Capture the cell that displays the provided text and extract its (X, Y) central coordinate. 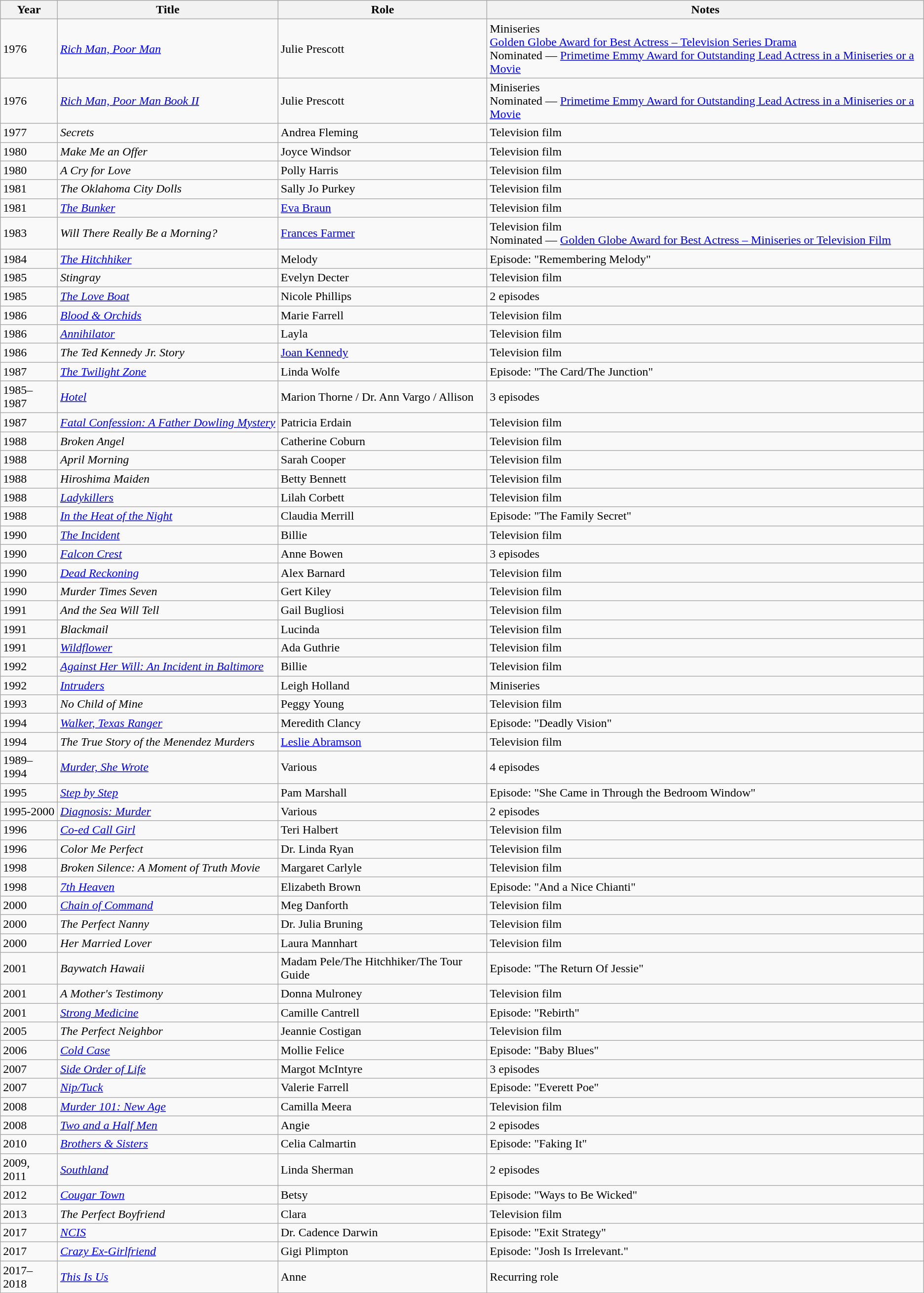
Alex Barnard (382, 572)
Episode: "The Return Of Jessie" (706, 968)
Notes (706, 10)
Color Me Perfect (168, 849)
Southland (168, 1170)
Linda Wolfe (382, 372)
A Cry for Love (168, 170)
Episode: "The Card/The Junction" (706, 372)
Mollie Felice (382, 1050)
Frances Farmer (382, 233)
The Twilight Zone (168, 372)
Melody (382, 259)
Leigh Holland (382, 685)
Dr. Cadence Darwin (382, 1232)
Meg Danforth (382, 905)
Episode: "Faking It" (706, 1144)
Murder Times Seven (168, 591)
Lilah Corbett (382, 497)
Episode: "Ways to Be Wicked" (706, 1195)
Dead Reckoning (168, 572)
Walker, Texas Ranger (168, 723)
Clara (382, 1214)
Hotel (168, 397)
Joyce Windsor (382, 152)
Camille Cantrell (382, 1013)
Pam Marshall (382, 793)
Madam Pele/The Hitchhiker/The Tour Guide (382, 968)
Margot McIntyre (382, 1069)
Blood & Orchids (168, 315)
2012 (29, 1195)
Donna Mulroney (382, 994)
Wildflower (168, 648)
Side Order of Life (168, 1069)
Celia Calmartin (382, 1144)
Valerie Farrell (382, 1088)
And the Sea Will Tell (168, 610)
1995-2000 (29, 811)
2009, 2011 (29, 1170)
Step by Step (168, 793)
Laura Mannhart (382, 943)
Ada Guthrie (382, 648)
The Perfect Boyfriend (168, 1214)
The Bunker (168, 208)
Recurring role (706, 1276)
Lucinda (382, 629)
Role (382, 10)
Episode: "Josh Is Irrelevant." (706, 1251)
Make Me an Offer (168, 152)
Episode: "Exit Strategy" (706, 1232)
Polly Harris (382, 170)
Marion Thorne / Dr. Ann Vargo / Allison (382, 397)
Gert Kiley (382, 591)
2006 (29, 1050)
Strong Medicine (168, 1013)
Nicole Phillips (382, 296)
1985–1987 (29, 397)
In the Heat of the Night (168, 516)
Rich Man, Poor Man (168, 48)
The Perfect Nanny (168, 924)
Episode: "The Family Secret" (706, 516)
Title (168, 10)
Annihilator (168, 334)
2017–2018 (29, 1276)
Anne Bowen (382, 554)
Teri Halbert (382, 830)
Episode: "She Came in Through the Bedroom Window" (706, 793)
The Ted Kennedy Jr. Story (168, 353)
This Is Us (168, 1276)
Sarah Cooper (382, 460)
1984 (29, 259)
Co-ed Call Girl (168, 830)
Intruders (168, 685)
Sally Jo Purkey (382, 189)
Betsy (382, 1195)
Cougar Town (168, 1195)
Episode: "Baby Blues" (706, 1050)
Claudia Merrill (382, 516)
Episode: "And a Nice Chianti" (706, 886)
Against Her Will: An Incident in Baltimore (168, 667)
Fatal Confession: A Father Dowling Mystery (168, 422)
Meredith Clancy (382, 723)
The Hitchhiker (168, 259)
Anne (382, 1276)
Joan Kennedy (382, 353)
1989–1994 (29, 767)
The Incident (168, 535)
The Perfect Neighbor (168, 1031)
Margaret Carlyle (382, 868)
Gigi Plimpton (382, 1251)
1993 (29, 704)
Murder, She Wrote (168, 767)
Cold Case (168, 1050)
Broken Silence: A Moment of Truth Movie (168, 868)
1977 (29, 133)
NCIS (168, 1232)
Miniseries (706, 685)
The Oklahoma City Dolls (168, 189)
The Love Boat (168, 296)
1983 (29, 233)
Rich Man, Poor Man Book II (168, 101)
Two and a Half Men (168, 1125)
Broken Angel (168, 441)
Peggy Young (382, 704)
2013 (29, 1214)
The True Story of the Menendez Murders (168, 742)
Catherine Coburn (382, 441)
Brothers & Sisters (168, 1144)
Layla (382, 334)
Dr. Julia Bruning (382, 924)
Evelyn Decter (382, 277)
Year (29, 10)
Nip/Tuck (168, 1088)
Leslie Abramson (382, 742)
Episode: "Deadly Vision" (706, 723)
1995 (29, 793)
Betty Bennett (382, 479)
Gail Bugliosi (382, 610)
Angie (382, 1125)
Dr. Linda Ryan (382, 849)
2010 (29, 1144)
Episode: "Remembering Melody" (706, 259)
Baywatch Hawaii (168, 968)
April Morning (168, 460)
Falcon Crest (168, 554)
Episode: "Rebirth" (706, 1013)
Andrea Fleming (382, 133)
Jeannie Costigan (382, 1031)
Crazy Ex-Girlfriend (168, 1251)
Secrets (168, 133)
A Mother's Testimony (168, 994)
Linda Sherman (382, 1170)
Television filmNominated — Golden Globe Award for Best Actress – Miniseries or Television Film (706, 233)
Episode: "Everett Poe" (706, 1088)
2005 (29, 1031)
Will There Really Be a Morning? (168, 233)
7th Heaven (168, 886)
Diagnosis: Murder (168, 811)
Her Married Lover (168, 943)
Eva Braun (382, 208)
No Child of Mine (168, 704)
Chain of Command (168, 905)
Hiroshima Maiden (168, 479)
Camilla Meera (382, 1106)
Stingray (168, 277)
Elizabeth Brown (382, 886)
MiniseriesNominated — Primetime Emmy Award for Outstanding Lead Actress in a Miniseries or a Movie (706, 101)
Blackmail (168, 629)
Patricia Erdain (382, 422)
Ladykillers (168, 497)
4 episodes (706, 767)
Marie Farrell (382, 315)
Murder 101: New Age (168, 1106)
